Locate the cell with the specified text and output its [X, Y] center coordinate. 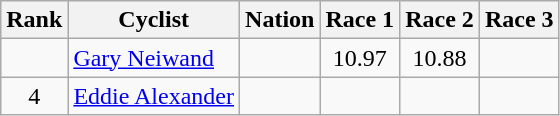
Rank [34, 20]
4 [34, 96]
Nation [280, 20]
10.97 [360, 58]
Eddie Alexander [154, 96]
Race 2 [440, 20]
10.88 [440, 58]
Race 1 [360, 20]
Race 3 [519, 20]
Gary Neiwand [154, 58]
Cyclist [154, 20]
